Capture the cell that displays the provided text and extract its (x, y) central coordinate. 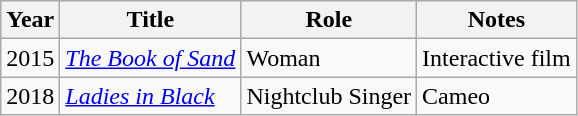
2018 (30, 96)
Cameo (497, 96)
2015 (30, 58)
Role (329, 20)
Ladies in Black (150, 96)
Year (30, 20)
The Book of Sand (150, 58)
Interactive film (497, 58)
Nightclub Singer (329, 96)
Notes (497, 20)
Title (150, 20)
Woman (329, 58)
